Extract the [x, y] coordinate from the center of the cell holding the provided text.  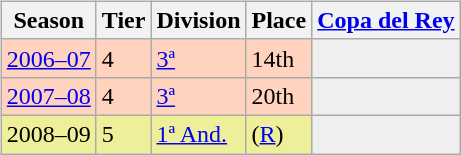
Season [48, 20]
Division [198, 20]
5 [124, 134]
2007–08 [48, 96]
20th [279, 96]
2006–07 [48, 58]
Copa del Rey [386, 20]
2008–09 [48, 134]
Tier [124, 20]
Place [279, 20]
(R) [279, 134]
14th [279, 58]
1ª And. [198, 134]
